Pinpoint the cell where the given text exists, returning its (x, y) midpoint coordinate. 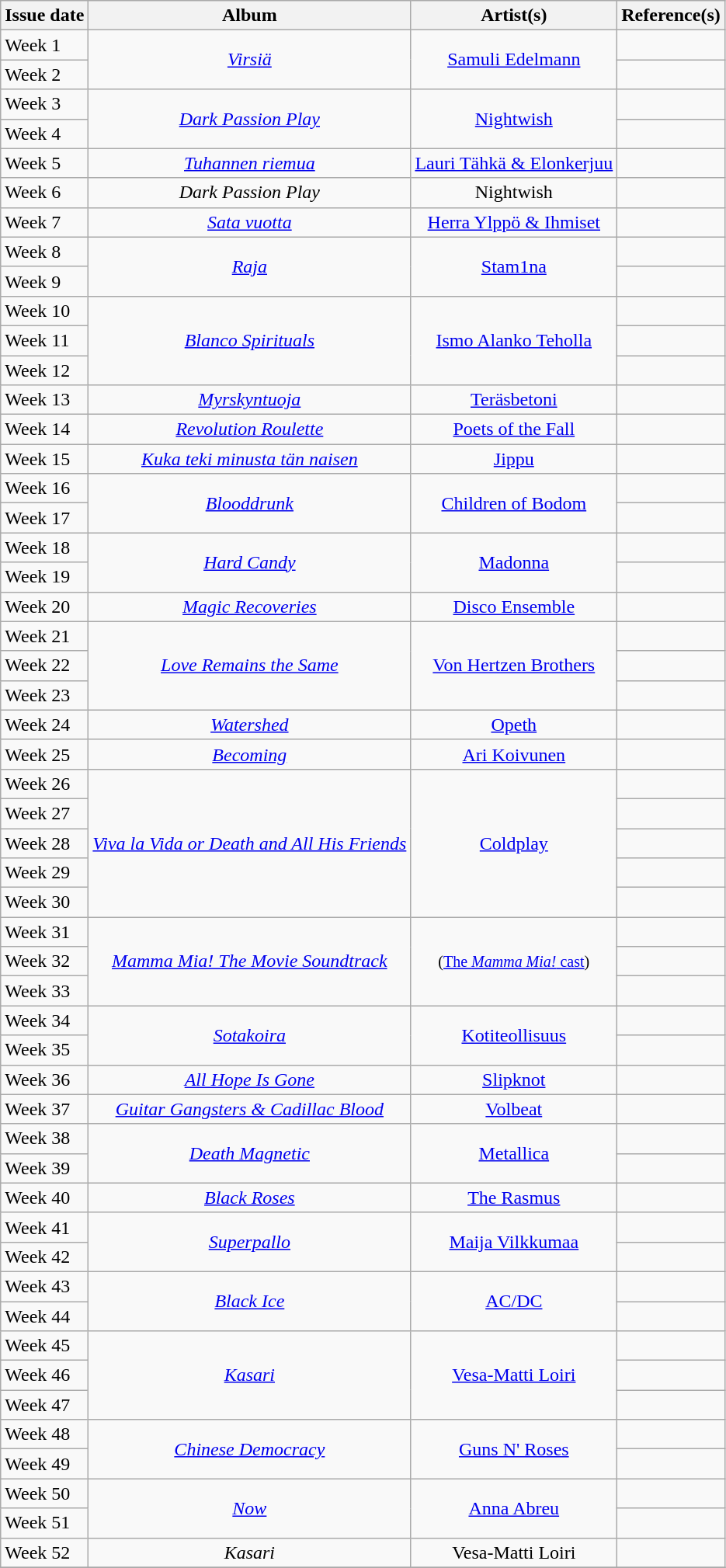
Week 4 (45, 134)
Black Ice (250, 1301)
Ismo Alanko Teholla (514, 340)
Ari Koivunen (514, 754)
Week 45 (45, 1346)
Week 18 (45, 548)
Week 30 (45, 902)
Week 50 (45, 1493)
Jippu (514, 459)
Coldplay (514, 843)
Anna Abreu (514, 1508)
Week 38 (45, 1139)
Opeth (514, 725)
Week 26 (45, 784)
Week 22 (45, 666)
Week 23 (45, 695)
Week 16 (45, 488)
Watershed (250, 725)
Maija Vilkkumaa (514, 1242)
Samuli Edelmann (514, 60)
Week 20 (45, 607)
AC/DC (514, 1301)
Week 7 (45, 222)
Love Remains the Same (250, 666)
Week 2 (45, 75)
Week 40 (45, 1198)
Week 43 (45, 1286)
Week 14 (45, 429)
Viva la Vida or Death and All His Friends (250, 843)
Kotiteollisuus (514, 1035)
Week 27 (45, 813)
Week 39 (45, 1168)
Week 5 (45, 163)
Week 9 (45, 281)
Metallica (514, 1153)
Issue date (45, 16)
Week 48 (45, 1434)
Week 21 (45, 636)
Virsiä (250, 60)
Week 13 (45, 400)
Blooddrunk (250, 503)
Artist(s) (514, 16)
Week 29 (45, 873)
Tuhannen riemua (250, 163)
Week 32 (45, 961)
Volbeat (514, 1109)
Week 46 (45, 1375)
Mamma Mia! The Movie Soundtrack (250, 961)
All Hope Is Gone (250, 1080)
Week 8 (45, 252)
Week 42 (45, 1257)
The Rasmus (514, 1198)
Disco Ensemble (514, 607)
Stam1na (514, 266)
Poets of the Fall (514, 429)
Magic Recoveries (250, 607)
Week 34 (45, 1020)
Week 33 (45, 991)
Week 36 (45, 1080)
Week 28 (45, 843)
Becoming (250, 754)
Week 35 (45, 1050)
Now (250, 1508)
Album (250, 16)
Children of Bodom (514, 503)
Week 49 (45, 1464)
Week 24 (45, 725)
Week 10 (45, 311)
Week 52 (45, 1552)
Week 25 (45, 754)
Week 44 (45, 1316)
Herra Ylppö & Ihmiset (514, 222)
Sata vuotta (250, 222)
Chinese Democracy (250, 1449)
Slipknot (514, 1080)
Week 19 (45, 577)
Week 37 (45, 1109)
Week 1 (45, 45)
(The Mamma Mia! cast) (514, 961)
Week 11 (45, 340)
Madonna (514, 562)
Hard Candy (250, 562)
Superpallo (250, 1242)
Von Hertzen Brothers (514, 666)
Week 51 (45, 1523)
Myrskyntuoja (250, 400)
Death Magnetic (250, 1153)
Week 6 (45, 193)
Reference(s) (671, 16)
Guns N' Roses (514, 1449)
Week 12 (45, 370)
Week 15 (45, 459)
Guitar Gangsters & Cadillac Blood (250, 1109)
Week 47 (45, 1405)
Revolution Roulette (250, 429)
Kuka teki minusta tän naisen (250, 459)
Teräsbetoni (514, 400)
Lauri Tähkä & Elonkerjuu (514, 163)
Sotakoira (250, 1035)
Week 41 (45, 1227)
Raja (250, 266)
Blanco Spirituals (250, 340)
Black Roses (250, 1198)
Week 3 (45, 104)
Week 17 (45, 518)
Week 31 (45, 932)
